Output the [X, Y] coordinate of the center of the cell containing the given text.  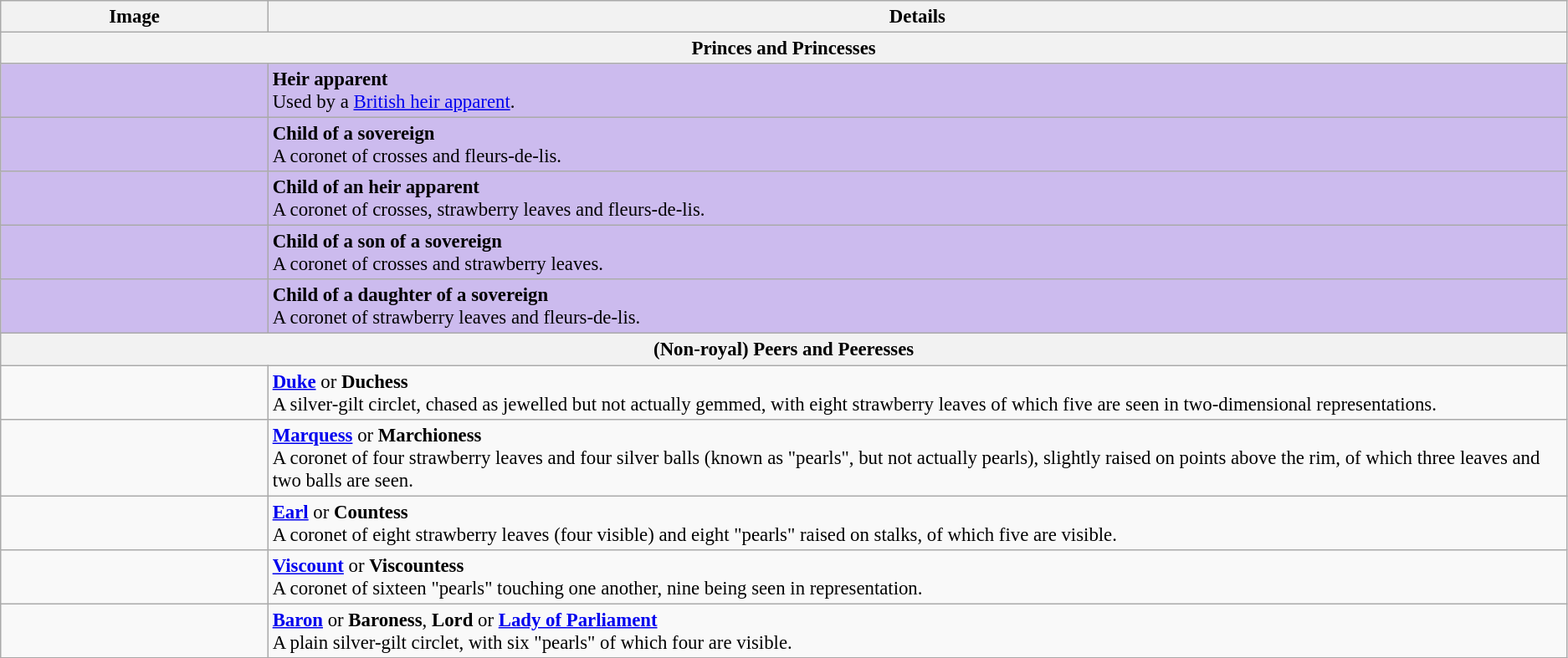
Heir apparentUsed by a British heir apparent. [917, 90]
Child of a son of a sovereignA coronet of crosses and strawberry leaves. [917, 252]
Image [135, 17]
Child of a daughter of a sovereignA coronet of strawberry leaves and fleurs-de-lis. [917, 306]
Details [917, 17]
Child of an heir apparentA coronet of crosses, strawberry leaves and fleurs-de-lis. [917, 199]
Baron or Baroness, Lord or Lady of ParliamentA plain silver-gilt circlet, with six "pearls" of which four are visible. [917, 630]
Child of a sovereignA coronet of crosses and fleurs-de-lis. [917, 145]
Earl or CountessA coronet of eight strawberry leaves (four visible) and eight "pearls" raised on stalks, of which five are visible. [917, 523]
Viscount or ViscountessA coronet of sixteen "pearls" touching one another, nine being seen in representation. [917, 577]
(Non-royal) Peers and Peeresses [784, 349]
Princes and Princesses [784, 48]
